Locate the cell with the specified text and output its [X, Y] center coordinate. 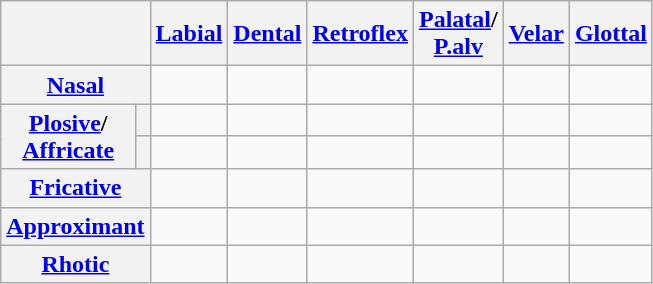
Palatal/P.alv [458, 34]
Labial [189, 34]
Nasal [76, 85]
Approximant [76, 226]
Fricative [76, 188]
Velar [536, 34]
Retroflex [360, 34]
Dental [268, 34]
Plosive/Affricate [68, 136]
Glottal [610, 34]
Rhotic [76, 264]
